Scan for the cell matching the given text and deliver its (X, Y) coordinate at center. 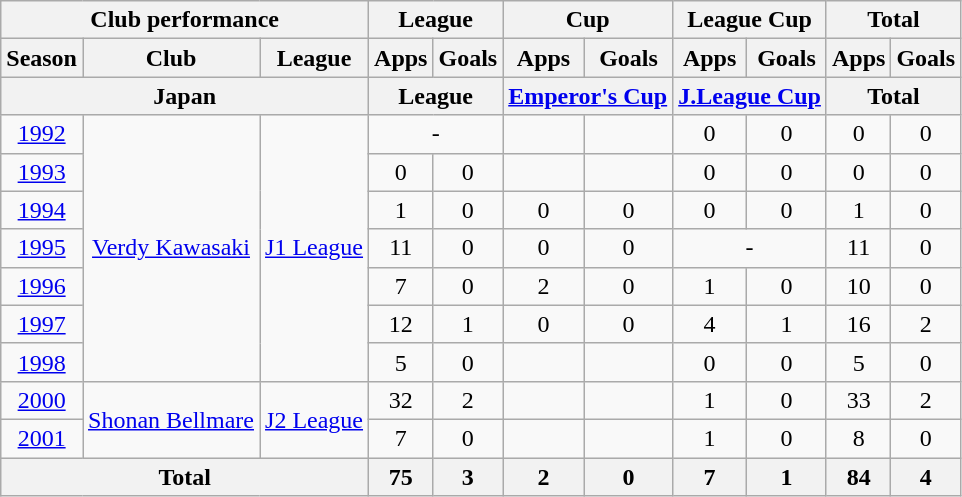
32 (401, 400)
Verdy Kawasaki (170, 248)
12 (401, 324)
1998 (42, 362)
Shonan Bellmare (170, 419)
8 (858, 438)
2001 (42, 438)
Emperor's Cup (588, 96)
Japan (185, 96)
Club performance (185, 20)
1995 (42, 248)
J.League Cup (750, 96)
16 (858, 324)
Club (170, 58)
J2 League (314, 419)
1992 (42, 134)
84 (858, 477)
J1 League (314, 248)
75 (401, 477)
Season (42, 58)
1997 (42, 324)
1994 (42, 210)
1996 (42, 286)
League Cup (750, 20)
3 (468, 477)
1993 (42, 172)
10 (858, 286)
2000 (42, 400)
Cup (588, 20)
33 (858, 400)
